Locate the cell with the specified text and output its (x, y) center coordinate. 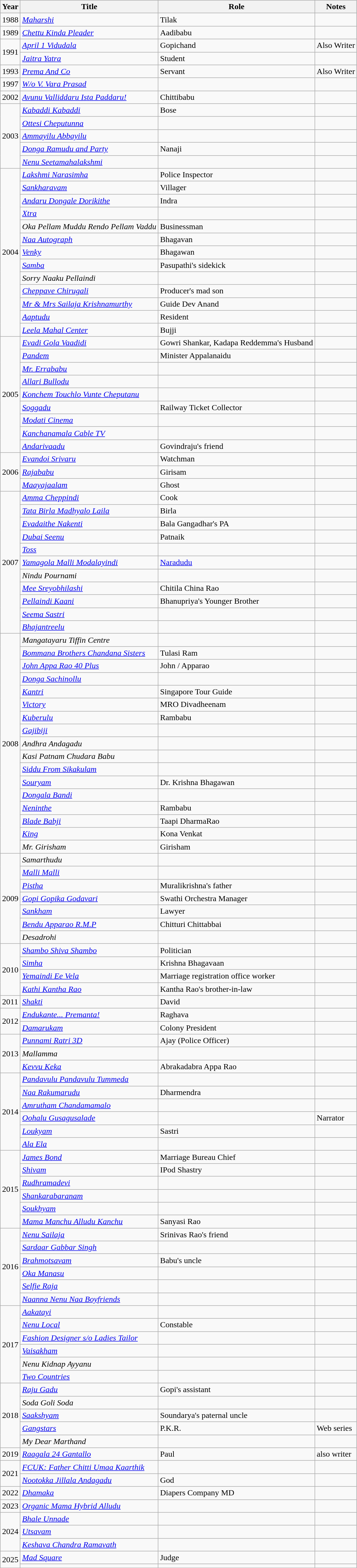
Naradudu (237, 562)
Police Inspector (237, 175)
Year (10, 7)
Loukyam (89, 1131)
Politician (237, 950)
My Dear Marthand (89, 1441)
Samba (89, 265)
Kanchanamala Cable TV (89, 433)
Neninthe (89, 808)
Kathi Kantha Rao (89, 989)
Organic Mama Hybrid Alludu (89, 1506)
Blade Babji (89, 821)
Gopichand (237, 45)
Raju Gadu (89, 1389)
Taapi DharmaRao (237, 821)
Naanna Nenu Naa Boyfriends (89, 1299)
Bendu Apparao R.M.P (89, 924)
IPod Shastry (237, 1170)
Bhagawan (237, 252)
Nenu Sailaja (89, 1235)
1988 (10, 20)
Soundarya's paternal uncle (237, 1416)
Utsavam (89, 1532)
2005 (10, 395)
Shivam (89, 1170)
1989 (10, 33)
2003 (10, 136)
Aaptudu (89, 317)
2007 (10, 562)
Watchman (237, 459)
Ghost (237, 485)
Fashion Designer s/o Ladies Tailor (89, 1338)
Dr. Krishna Bhagawan (237, 782)
Mr & Mrs Sailaja Krishnamurthy (89, 304)
Soukhyam (89, 1209)
Lawyer (237, 911)
Maayajaalam (89, 485)
Resident (237, 317)
Victory (89, 705)
Govindraju's friend (237, 446)
Cheppave Chirugali (89, 291)
2016 (10, 1267)
Railway Ticket Collector (237, 407)
Tata Birla Madhyalo Laila (89, 511)
Samarthudu (89, 860)
Sankham (89, 911)
Kevvu Keka (89, 1066)
Ammayilu Abbayilu (89, 136)
1993 (10, 71)
Sorry Naaku Pellaindi (89, 278)
Ottesi Cheputunna (89, 123)
Nindu Pournami (89, 576)
Aadibabu (237, 33)
Gowri Shankar, Kadapa Reddemma's Husband (237, 343)
Andhra Andagadu (89, 743)
David (237, 1002)
2017 (10, 1344)
Gopi's assistant (237, 1389)
2013 (10, 1054)
Diapers Company MD (237, 1493)
2023 (10, 1506)
2025 (10, 1559)
Colony President (237, 1028)
Shankarabaranam (89, 1196)
Bhagavan (237, 239)
Raghava (237, 1015)
Bhanupriya's Younger Brother (237, 601)
2004 (10, 253)
Oka Pellam Muddu Rendo Pellam Vaddu (89, 226)
Constable (237, 1325)
Indra (237, 201)
P.K.R. (237, 1428)
Oohalu Gusagusalade (89, 1118)
Keshava Chandra Ramavath (89, 1545)
Evandoi Srivaru (89, 459)
Mama Manchu Alludu Kanchu (89, 1222)
Oka Manasu (89, 1273)
Muralikrishna's father (237, 886)
W/o V. Vara Prasad (89, 84)
Sastri (237, 1131)
Kantri (89, 692)
2024 (10, 1532)
Allari Bullodu (89, 382)
Naa Autograph (89, 239)
Pasupathi's sidekick (237, 265)
Andaru Dongale Dorikithe (89, 201)
Ala Ela (89, 1144)
Leela Mahal Center (89, 330)
2012 (10, 1021)
Damarukam (89, 1028)
1991 (10, 52)
Avunu Valliddaru Ista Paddaru! (89, 97)
Title (89, 7)
Mr. Errababu (89, 368)
Sanyasi Rao (237, 1222)
Gopi Gopika Godavari (89, 898)
FCUK: Father Chitti Umaa Kaarthik (89, 1467)
Soda Goli Soda (89, 1403)
Patnaik (237, 536)
Naa Rakumarudu (89, 1092)
Donga Ramudu and Party (89, 149)
Nenu Local (89, 1325)
Souryam (89, 782)
Girisam (237, 472)
Seema Sastri (89, 614)
Venky (89, 252)
Tilak (237, 20)
Bhale Unnade (89, 1519)
Vaisakham (89, 1351)
Konchem Touchlo Vunte Cheputanu (89, 395)
Pellaindi Kaani (89, 601)
Narrator (336, 1118)
Chettu Kinda Pleader (89, 33)
Evadaithe Nakenti (89, 524)
Dubai Seenu (89, 536)
Girisham (237, 847)
Andarivaadu (89, 446)
Chitila China Rao (237, 588)
Kasi Patnam Chudara Babu (89, 756)
1997 (10, 84)
Nenu Kidnap Ayyanu (89, 1364)
Xtra (89, 214)
Tulasi Ram (237, 653)
Web series (336, 1428)
Endukante... Premanta! (89, 1015)
Shambo Shiva Shambo (89, 950)
Siddu From Sikakulam (89, 769)
April 1 Vidudala (89, 45)
King (89, 834)
John / Apparao (237, 666)
Pandavulu Pandavulu Tummeda (89, 1079)
Birla (237, 511)
John Appa Rao 40 Plus (89, 666)
Yemaindi Ee Vela (89, 976)
Singapore Tour Guide (237, 692)
Chittibabu (237, 97)
Kantha Rao's brother-in-law (237, 989)
Saakshyam (89, 1416)
Amma Cheppindi (89, 498)
Nootokka Jillala Andagadu (89, 1480)
Bujji (237, 330)
also writer (336, 1454)
Minister Appalanaidu (237, 355)
Villager (237, 188)
Bhajantreelu (89, 627)
Nenu Seetamahalakshmi (89, 162)
Two Countries (89, 1376)
Krishna Bhagavaan (237, 963)
Notes (336, 7)
Modati Cinema (89, 420)
2015 (10, 1189)
Pistha (89, 886)
Mee Sreyobhilashi (89, 588)
Paul (237, 1454)
Marriage registration office worker (237, 976)
Producer's mad son (237, 291)
Dongala Bandi (89, 795)
Sankharavam (89, 188)
Swathi Orchestra Manager (237, 898)
Aakatayi (89, 1312)
2002 (10, 97)
Ajay (Police Officer) (237, 1041)
Marriage Bureau Chief (237, 1157)
Rudhramadevi (89, 1183)
2011 (10, 1002)
Kona Venkat (237, 834)
Simha (89, 963)
2008 (10, 744)
2006 (10, 472)
Gangstars (89, 1428)
Businessman (237, 226)
Selfie Raja (89, 1286)
Malli Malli (89, 873)
MRO Divadheenam (237, 705)
Desadrohi (89, 937)
Srinivas Rao's friend (237, 1235)
2018 (10, 1415)
Maharshi (89, 20)
Bommana Brothers Chandana Sisters (89, 653)
Chitturi Chittabbai (237, 924)
Brahmotsavam (89, 1260)
James Bond (89, 1157)
Evadi Gola Vaadidi (89, 343)
2009 (10, 898)
Sardaar Gabbar Singh (89, 1247)
Guide Dev Anand (237, 304)
Mad Square (89, 1557)
2010 (10, 969)
Kabaddi Kabaddi (89, 110)
Mangatayaru Tiffin Centre (89, 640)
Prema And Co (89, 71)
Lakshmi Narasimha (89, 175)
Raagala 24 Gantallo (89, 1454)
Mallamma (89, 1054)
Cook (237, 498)
Role (237, 7)
Punnami Ratri 3D (89, 1041)
Bose (237, 110)
Rajababu (89, 472)
Kuberulu (89, 717)
Babu's uncle (237, 1260)
2022 (10, 1493)
2021 (10, 1474)
Amrutham Chandamamalo (89, 1105)
Pandem (89, 355)
Bala Gangadhar's PA (237, 524)
Student (237, 58)
Shakti (89, 1002)
2014 (10, 1112)
Yamagola Malli Modalayindi (89, 562)
Mr. Girisham (89, 847)
Servant (237, 71)
Dharmendra (237, 1092)
Abrakadabra Appa Rao (237, 1066)
God (237, 1480)
Dhamaka (89, 1493)
Toss (89, 549)
Soggadu (89, 407)
2019 (10, 1454)
Jaitra Yatra (89, 58)
Donga Sachinollu (89, 679)
Judge (237, 1557)
Gajibiji (89, 730)
Nanaji (237, 149)
